Provide the (X, Y) coordinate of the cell's center where the given text is located.  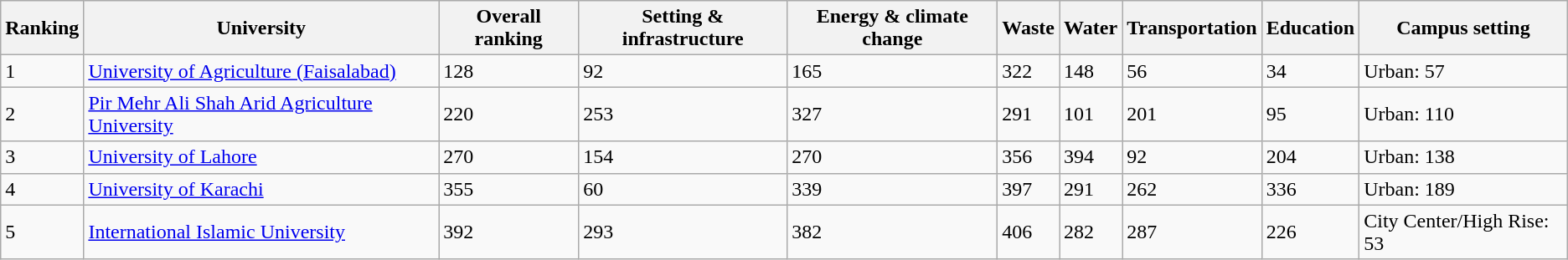
University (261, 28)
2 (42, 114)
382 (893, 232)
University of Lahore (261, 157)
City Center/High Rise: 53 (1464, 232)
Urban: 138 (1464, 157)
Urban: 189 (1464, 189)
Ranking (42, 28)
397 (1029, 189)
262 (1193, 189)
253 (683, 114)
Transportation (1193, 28)
154 (683, 157)
60 (683, 189)
Overall ranking (509, 28)
201 (1193, 114)
204 (1310, 157)
Campus setting (1464, 28)
Energy & climate change (893, 28)
101 (1091, 114)
University of Agriculture (Faisalabad) (261, 71)
355 (509, 189)
5 (42, 232)
322 (1029, 71)
Education (1310, 28)
336 (1310, 189)
148 (1091, 71)
Urban: 110 (1464, 114)
3 (42, 157)
226 (1310, 232)
56 (1193, 71)
Water (1091, 28)
406 (1029, 232)
287 (1193, 232)
1 (42, 71)
34 (1310, 71)
282 (1091, 232)
University of Karachi (261, 189)
220 (509, 114)
4 (42, 189)
Urban: 57 (1464, 71)
327 (893, 114)
Pir Mehr Ali Shah Arid Agriculture University (261, 114)
293 (683, 232)
International Islamic University (261, 232)
Waste (1029, 28)
339 (893, 189)
165 (893, 71)
Setting & infrastructure (683, 28)
95 (1310, 114)
394 (1091, 157)
356 (1029, 157)
392 (509, 232)
128 (509, 71)
